Extract the (x, y) coordinate from the center of the cell holding the provided text.  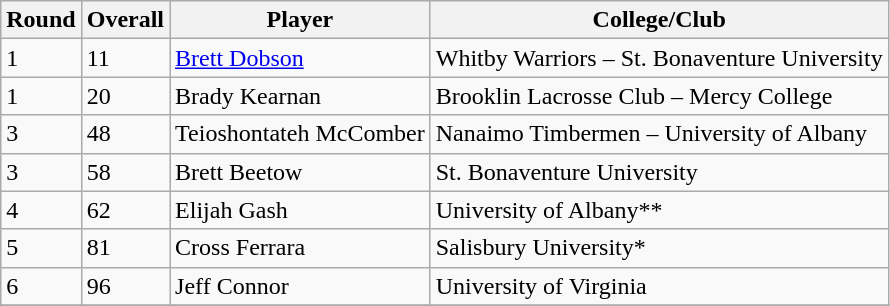
Teioshontateh McComber (300, 134)
Round (41, 20)
Brady Kearnan (300, 96)
20 (125, 96)
6 (41, 286)
Cross Ferrara (300, 248)
Jeff Connor (300, 286)
58 (125, 172)
Brett Beetow (300, 172)
Brooklin Lacrosse Club – Mercy College (659, 96)
University of Virginia (659, 286)
College/Club (659, 20)
62 (125, 210)
11 (125, 58)
University of Albany** (659, 210)
48 (125, 134)
Whitby Warriors – St. Bonaventure University (659, 58)
St. Bonaventure University (659, 172)
Elijah Gash (300, 210)
81 (125, 248)
Salisbury University* (659, 248)
Overall (125, 20)
96 (125, 286)
Player (300, 20)
4 (41, 210)
Nanaimo Timbermen – University of Albany (659, 134)
5 (41, 248)
Brett Dobson (300, 58)
